Provide the [X, Y] coordinate of the cell's center where the given text is located.  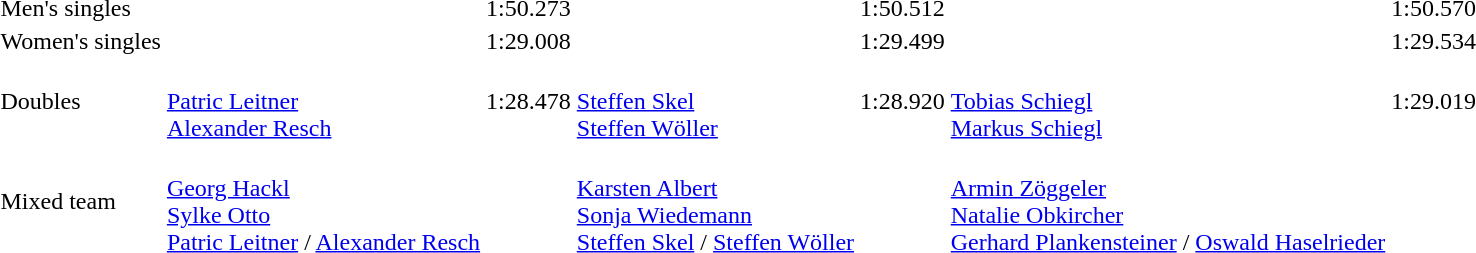
1:29.499 [903, 41]
1:28.478 [529, 101]
1:29.008 [529, 41]
Steffen SkelSteffen Wöller [715, 101]
Patric LeitnerAlexander Resch [323, 101]
1:28.920 [903, 101]
Tobias SchieglMarkus Schiegl [1168, 101]
